Find where the given text appears and provide that cell's center as (X, Y) coordinate. 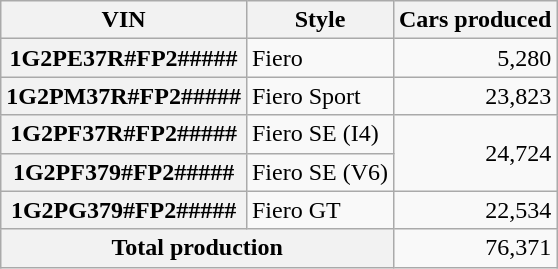
VIN (124, 20)
Fiero Sport (320, 96)
Style (320, 20)
76,371 (474, 248)
Total production (198, 248)
1G2PF379#FP2##### (124, 172)
22,534 (474, 210)
Fiero (320, 58)
1G2PF37R#FP2##### (124, 134)
1G2PE37R#FP2##### (124, 58)
Fiero SE (I4) (320, 134)
1G2PG379#FP2##### (124, 210)
5,280 (474, 58)
Fiero SE (V6) (320, 172)
Fiero GT (320, 210)
Cars produced (474, 20)
1G2PM37R#FP2##### (124, 96)
23,823 (474, 96)
24,724 (474, 153)
